Locate the cell with the specified text and output its [x, y] center coordinate. 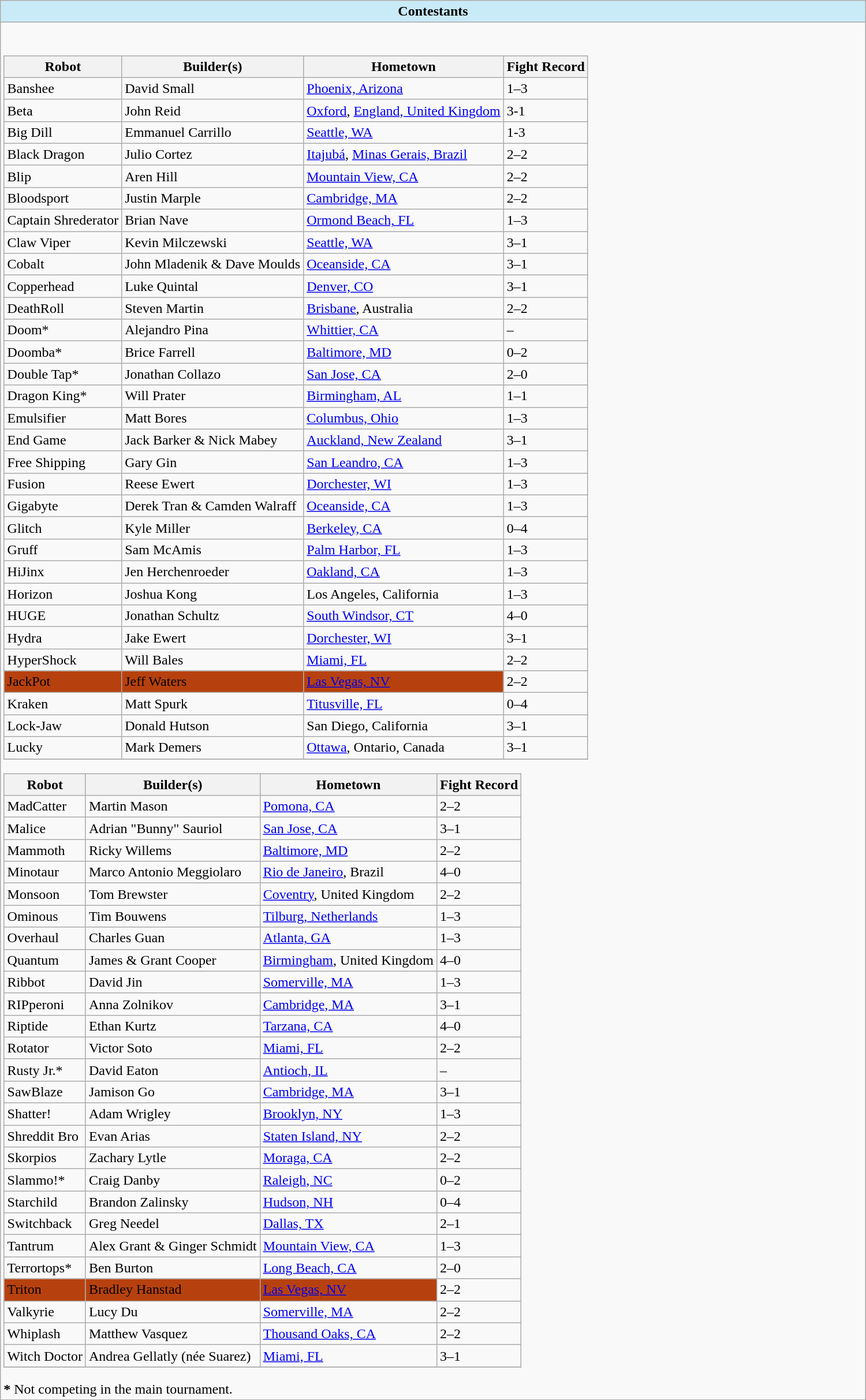
Matt Bores [212, 418]
Beta [63, 110]
Raleigh, NC [348, 1180]
End Game [63, 440]
Jen Herchenroeder [212, 572]
HyperShock [63, 660]
James & Grant Cooper [173, 960]
DeathRoll [63, 308]
Itajubá, Minas Gerais, Brazil [404, 154]
Whiplash [45, 1334]
Will Bales [212, 660]
Tim Bouwens [173, 916]
Mammoth [45, 850]
Berkeley, CA [404, 528]
Tantrum [45, 1246]
Doom* [63, 330]
Triton [45, 1290]
Marco Antonio Meggiolaro [173, 872]
MadCatter [45, 807]
Brandon Zalinsky [173, 1202]
Alejandro Pina [212, 330]
Thousand Oaks, CA [348, 1334]
Staten Island, NY [348, 1136]
Mark Demers [212, 748]
Tom Brewster [173, 894]
Malice [45, 828]
Skorpios [45, 1158]
Ricky Willems [173, 850]
Derek Tran & Camden Walraff [212, 506]
Brisbane, Australia [404, 308]
3-1 [546, 110]
Ottawa, Ontario, Canada [404, 748]
Antioch, IL [348, 1070]
Brice Farrell [212, 352]
Rio de Janeiro, Brazil [348, 872]
John Reid [212, 110]
Long Beach, CA [348, 1268]
David Small [212, 88]
Oakland, CA [404, 572]
Dragon King* [63, 396]
Joshua Kong [212, 594]
Black Dragon [63, 154]
Adam Wrigley [173, 1114]
Palm Harbor, FL [404, 550]
Dallas, TX [348, 1224]
Whittier, CA [404, 330]
Slammo!* [45, 1180]
Donald Hutson [212, 726]
David Eaton [173, 1070]
Birmingham, AL [404, 396]
Evan Arias [173, 1136]
Banshee [63, 88]
Lucy Du [173, 1312]
Brooklyn, NY [348, 1114]
Bradley Hanstad [173, 1290]
Hudson, NH [348, 1202]
Martin Mason [173, 807]
Kevin Milczewski [212, 242]
Contestants [433, 12]
Ben Burton [173, 1268]
Matt Spurk [212, 704]
Kyle Miller [212, 528]
Will Prater [212, 396]
1-3 [546, 132]
Charles Guan [173, 938]
Jonathan Collazo [212, 374]
Zachary Lytle [173, 1158]
Aren Hill [212, 176]
Victor Soto [173, 1048]
Copperhead [63, 286]
Jeff Waters [212, 682]
Alex Grant & Ginger Schmidt [173, 1246]
Jamison Go [173, 1092]
John Mladenik & Dave Moulds [212, 264]
Auckland, New Zealand [404, 440]
Free Shipping [63, 462]
Sam McAmis [212, 550]
Shreddit Bro [45, 1136]
Double Tap* [63, 374]
Luke Quintal [212, 286]
Valkyrie [45, 1312]
Captain Shrederator [63, 221]
Andrea Gellatly (née Suarez) [173, 1356]
Horizon [63, 594]
Terrortops* [45, 1268]
Switchback [45, 1224]
Quantum [45, 960]
SawBlaze [45, 1092]
Starchild [45, 1202]
Coventry, United Kingdom [348, 894]
Craig Danby [173, 1180]
Claw Viper [63, 242]
Justin Marple [212, 198]
Denver, CO [404, 286]
Riptide [45, 1026]
Rusty Jr.* [45, 1070]
Gigabyte [63, 506]
San Leandro, CA [404, 462]
RIPperoni [45, 1004]
Reese Ewert [212, 484]
2–1 [479, 1224]
Los Angeles, California [404, 594]
Bloodsport [63, 198]
Jake Ewert [212, 638]
Atlanta, GA [348, 938]
Blip [63, 176]
Cobalt [63, 264]
Emmanuel Carrillo [212, 132]
Ethan Kurtz [173, 1026]
Shatter! [45, 1114]
Rotator [45, 1048]
Ominous [45, 916]
Monsoon [45, 894]
Overhaul [45, 938]
Birmingham, United Kingdom [348, 960]
Adrian "Bunny" Sauriol [173, 828]
Kraken [63, 704]
Gary Gin [212, 462]
David Jin [173, 982]
Fusion [63, 484]
Glitch [63, 528]
HUGE [63, 616]
Anna Zolnikov [173, 1004]
Oxford, England, United Kingdom [404, 110]
Doomba* [63, 352]
Brian Nave [212, 221]
Witch Doctor [45, 1356]
Julio Cortez [212, 154]
JackPot [63, 682]
Pomona, CA [348, 807]
Big Dill [63, 132]
Lock-Jaw [63, 726]
Titusville, FL [404, 704]
Jonathan Schultz [212, 616]
Steven Martin [212, 308]
South Windsor, CT [404, 616]
Phoenix, Arizona [404, 88]
Minotaur [45, 872]
Tarzana, CA [348, 1026]
Greg Needel [173, 1224]
Hydra [63, 638]
Ribbot [45, 982]
Ormond Beach, FL [404, 221]
Moraga, CA [348, 1158]
Columbus, Ohio [404, 418]
San Diego, California [404, 726]
Matthew Vasquez [173, 1334]
Lucky [63, 748]
Tilburg, Netherlands [348, 916]
Jack Barker & Nick Mabey [212, 440]
Emulsifier [63, 418]
Gruff [63, 550]
HiJinx [63, 572]
1–1 [546, 396]
